Determine the (X, Y) coordinate at the center of the cell enclosing the given text.  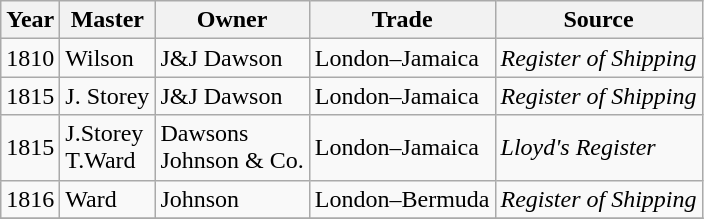
Year (30, 20)
1810 (30, 58)
Ward (108, 199)
J.StoreyT.Ward (108, 148)
Owner (232, 20)
DawsonsJohnson & Co. (232, 148)
1816 (30, 199)
Wilson (108, 58)
J. Storey (108, 96)
Lloyd's Register (598, 148)
Johnson (232, 199)
Trade (402, 20)
Master (108, 20)
Source (598, 20)
London–Bermuda (402, 199)
